Scan for the cell matching the given text and deliver its [X, Y] coordinate at center. 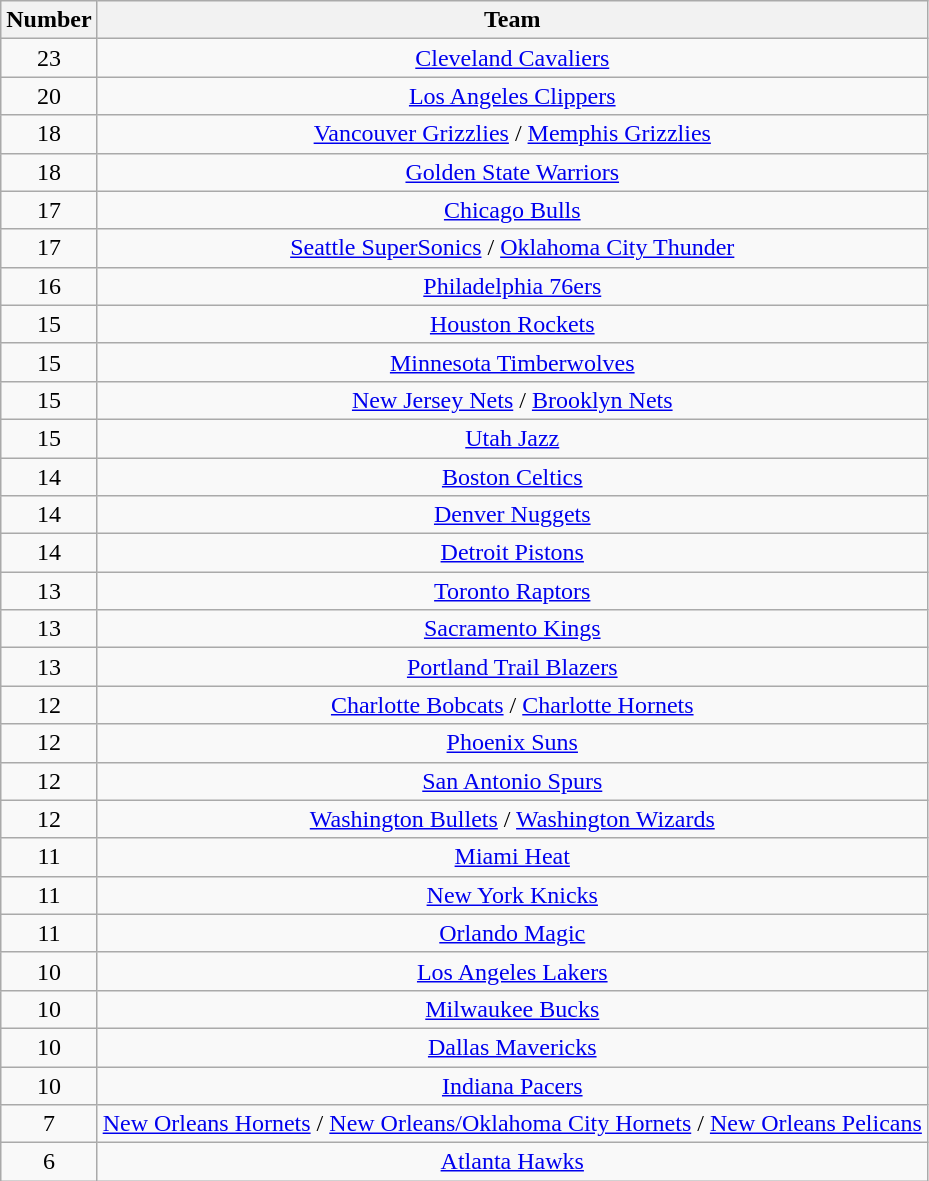
6 [49, 1162]
New Jersey Nets / Brooklyn Nets [512, 400]
Washington Bullets / Washington Wizards [512, 819]
20 [49, 96]
Minnesota Timberwolves [512, 362]
Utah Jazz [512, 438]
23 [49, 58]
Los Angeles Lakers [512, 971]
Milwaukee Bucks [512, 1009]
Toronto Raptors [512, 591]
Golden State Warriors [512, 172]
Chicago Bulls [512, 210]
Philadelphia 76ers [512, 286]
Number [49, 20]
7 [49, 1124]
Indiana Pacers [512, 1085]
Orlando Magic [512, 933]
New York Knicks [512, 895]
Portland Trail Blazers [512, 667]
Vancouver Grizzlies / Memphis Grizzlies [512, 134]
Miami Heat [512, 857]
Cleveland Cavaliers [512, 58]
Dallas Mavericks [512, 1047]
Los Angeles Clippers [512, 96]
16 [49, 286]
Sacramento Kings [512, 629]
Atlanta Hawks [512, 1162]
New Orleans Hornets / New Orleans/Oklahoma City Hornets / New Orleans Pelicans [512, 1124]
Seattle SuperSonics / Oklahoma City Thunder [512, 248]
Boston Celtics [512, 477]
Houston Rockets [512, 324]
Charlotte Bobcats / Charlotte Hornets [512, 705]
San Antonio Spurs [512, 781]
Detroit Pistons [512, 553]
Team [512, 20]
Phoenix Suns [512, 743]
Denver Nuggets [512, 515]
